From the cell containing the given text, extract its center point as [x, y] coordinate. 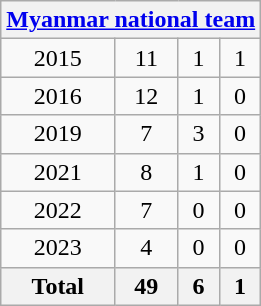
Myanmar national team [131, 20]
2021 [58, 172]
8 [146, 172]
4 [146, 248]
2022 [58, 210]
3 [198, 134]
49 [146, 286]
2023 [58, 248]
2019 [58, 134]
Total [58, 286]
11 [146, 58]
2015 [58, 58]
12 [146, 96]
6 [198, 286]
2016 [58, 96]
